Detect which cell encompasses the target text, then output its [X, Y] center coordinate. 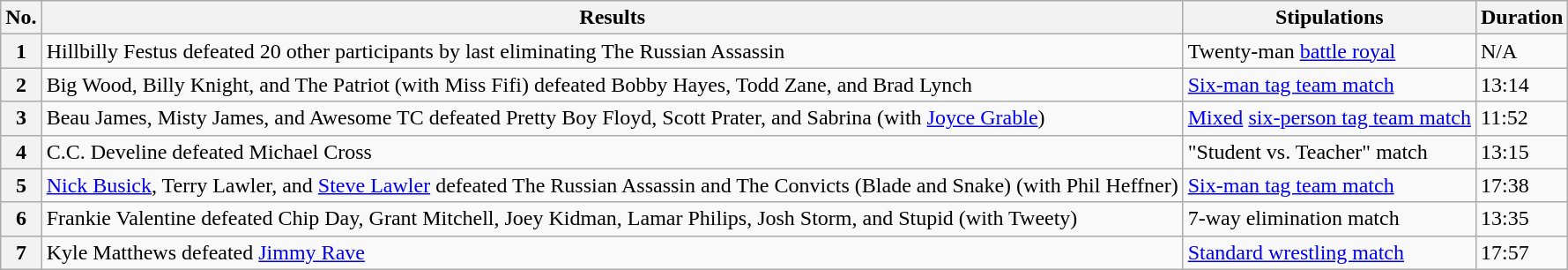
17:57 [1521, 252]
7 [21, 252]
"Student vs. Teacher" match [1329, 152]
13:35 [1521, 219]
7-way elimination match [1329, 219]
1 [21, 51]
Mixed six-person tag team match [1329, 118]
2 [21, 85]
Duration [1521, 18]
4 [21, 152]
No. [21, 18]
Standard wrestling match [1329, 252]
Kyle Matthews defeated Jimmy Rave [612, 252]
Stipulations [1329, 18]
6 [21, 219]
Frankie Valentine defeated Chip Day, Grant Mitchell, Joey Kidman, Lamar Philips, Josh Storm, and Stupid (with Tweety) [612, 219]
Hillbilly Festus defeated 20 other participants by last eliminating The Russian Assassin [612, 51]
13:15 [1521, 152]
3 [21, 118]
Results [612, 18]
N/A [1521, 51]
Twenty-man battle royal [1329, 51]
Nick Busick, Terry Lawler, and Steve Lawler defeated The Russian Assassin and The Convicts (Blade and Snake) (with Phil Heffner) [612, 185]
5 [21, 185]
Beau James, Misty James, and Awesome TC defeated Pretty Boy Floyd, Scott Prater, and Sabrina (with Joyce Grable) [612, 118]
Big Wood, Billy Knight, and The Patriot (with Miss Fifi) defeated Bobby Hayes, Todd Zane, and Brad Lynch [612, 85]
13:14 [1521, 85]
11:52 [1521, 118]
17:38 [1521, 185]
C.C. Develine defeated Michael Cross [612, 152]
